Provide the (x, y) coordinate of the cell's center where the given text is located.  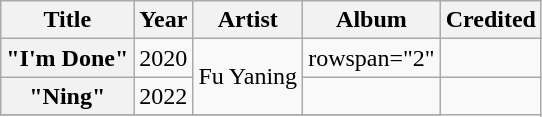
rowspan="2" (372, 58)
Credited (490, 20)
2022 (164, 96)
Title (68, 20)
"Ning" (68, 96)
Year (164, 20)
Fu Yaning (248, 77)
Artist (248, 20)
Album (372, 20)
2020 (164, 58)
"I'm Done" (68, 58)
